Search for the cell housing the specified text and yield its [x, y] center coordinate. 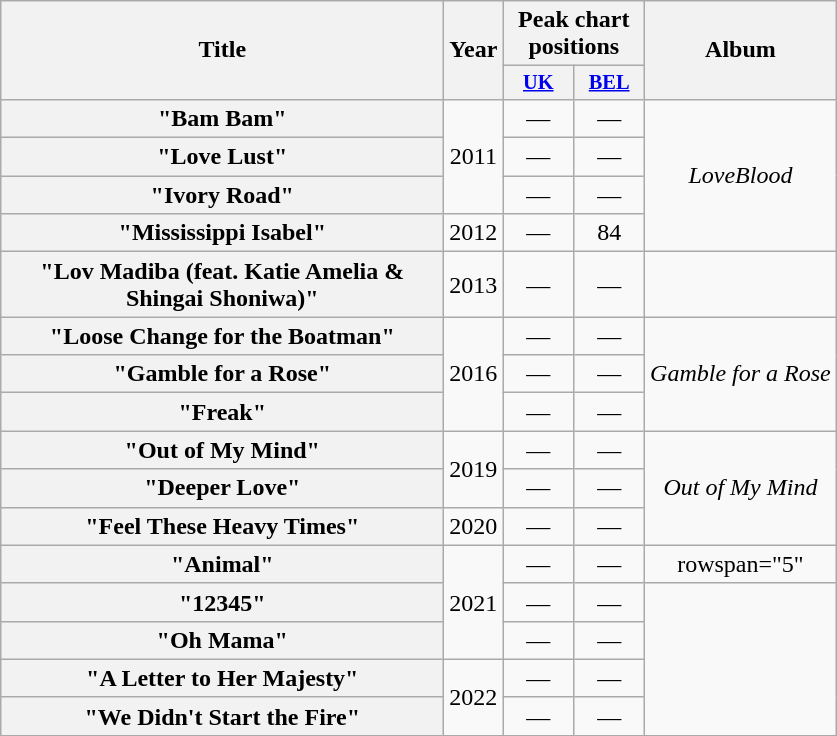
2011 [474, 156]
"Ivory Road" [222, 195]
2012 [474, 233]
"We Didn't Start the Fire" [222, 716]
2021 [474, 602]
2019 [474, 469]
"Mississippi Isabel" [222, 233]
Peak chart positions [574, 34]
"A Letter to Her Majesty" [222, 678]
"Loose Change for the Boatman" [222, 336]
"Deeper Love" [222, 488]
UK [538, 83]
Year [474, 50]
2016 [474, 374]
"Animal" [222, 564]
BEL [610, 83]
"Love Lust" [222, 157]
"Bam Bam" [222, 118]
"Out of My Mind" [222, 450]
rowspan="5" [741, 564]
LoveBlood [741, 175]
Gamble for a Rose [741, 374]
2013 [474, 284]
Album [741, 50]
2020 [474, 526]
Out of My Mind [741, 488]
"Lov Madiba (feat. Katie Amelia & Shingai Shoniwa)" [222, 284]
Title [222, 50]
84 [610, 233]
"Feel These Heavy Times" [222, 526]
2022 [474, 697]
"Gamble for a Rose" [222, 374]
"Freak" [222, 412]
"Oh Mama" [222, 640]
"12345" [222, 602]
